Detect which cell encompasses the target text, then output its [X, Y] center coordinate. 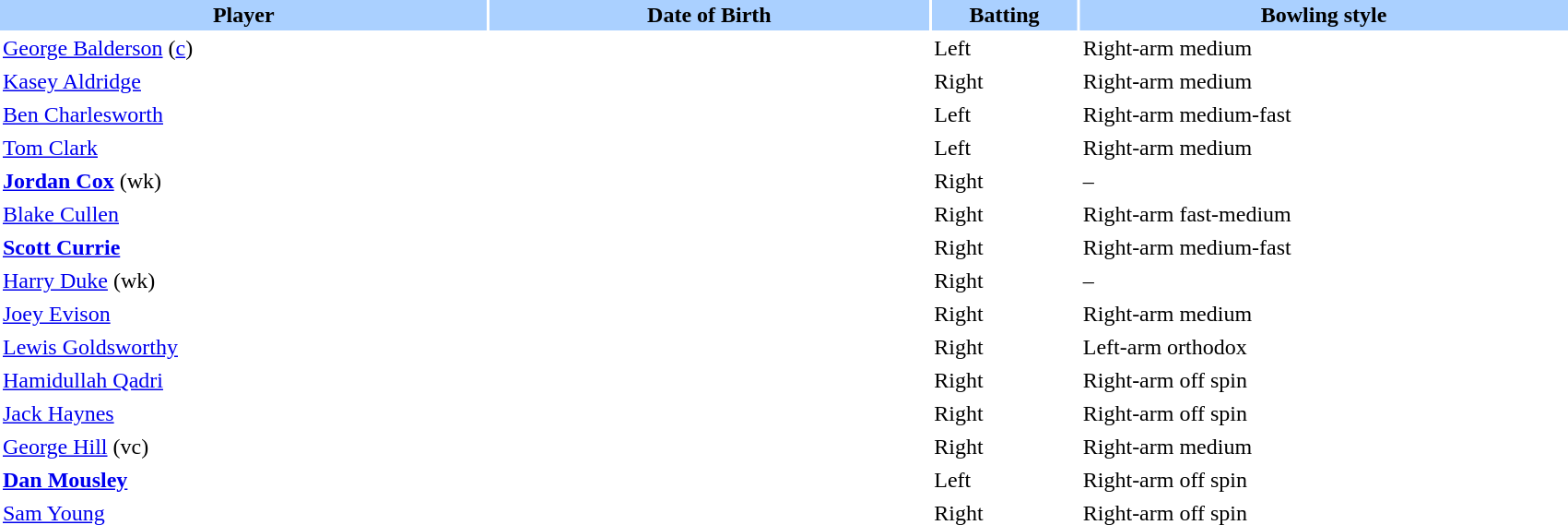
Bowling style [1324, 15]
Left-arm orthodox [1324, 347]
Right-arm fast-medium [1324, 214]
Jordan Cox (wk) [243, 181]
Batting [1005, 15]
Lewis Goldsworthy [243, 347]
Jack Haynes [243, 413]
Date of Birth [710, 15]
Blake Cullen [243, 214]
Kasey Aldridge [243, 81]
Harry Duke (wk) [243, 280]
George Balderson (c) [243, 48]
George Hill (vc) [243, 447]
Scott Currie [243, 247]
Tom Clark [243, 148]
Player [243, 15]
Joey Evison [243, 314]
Ben Charlesworth [243, 114]
Dan Mousley [243, 480]
Hamidullah Qadri [243, 380]
